Output the (x, y) coordinate of the center of the cell containing the given text.  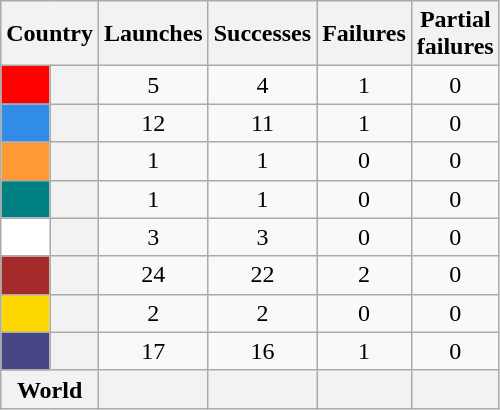
Failures (364, 34)
5 (153, 85)
24 (153, 275)
12 (153, 123)
Launches (153, 34)
16 (262, 351)
17 (153, 351)
22 (262, 275)
Successes (262, 34)
Partial failures (455, 34)
11 (262, 123)
Country (50, 34)
4 (262, 85)
World (50, 389)
